Find where the given text appears and provide that cell's center as [x, y] coordinate. 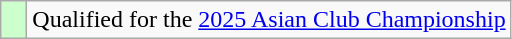
Qualified for the 2025 Asian Club Championship [269, 20]
